Capture the cell that displays the provided text and extract its (X, Y) central coordinate. 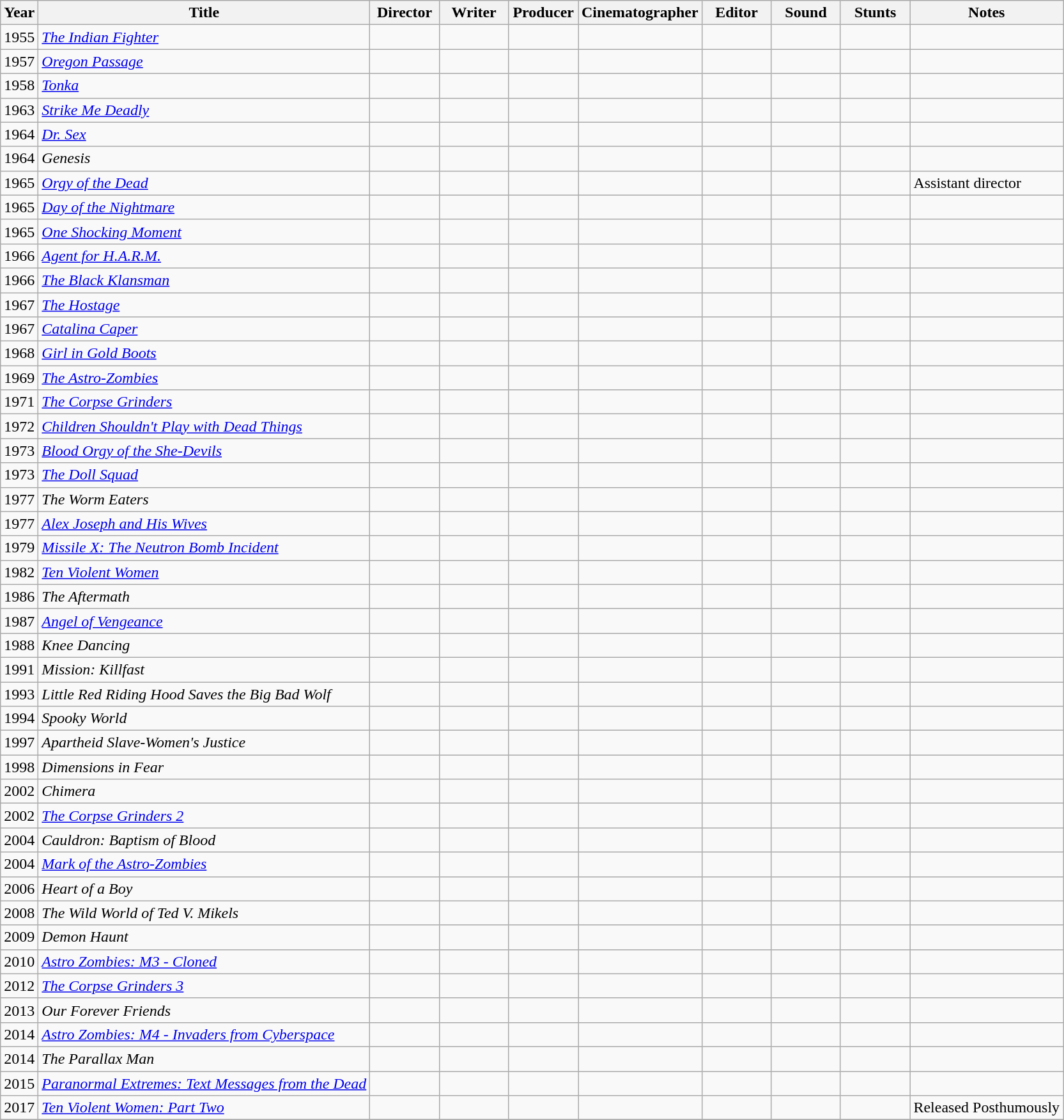
2009 (19, 937)
2012 (19, 986)
The Corpse Grinders 2 (204, 816)
Astro Zombies: M4 - Invaders from Cyberspace (204, 1034)
Missile X: The Neutron Bomb Incident (204, 548)
1982 (19, 572)
2006 (19, 889)
Our Forever Friends (204, 1010)
Agent for H.A.R.M. (204, 256)
Genesis (204, 159)
2008 (19, 913)
Strike Me Deadly (204, 110)
The Hostage (204, 305)
The Corpse Grinders 3 (204, 986)
Title (204, 13)
1987 (19, 621)
Knee Dancing (204, 645)
1993 (19, 694)
Orgy of the Dead (204, 183)
Sound (806, 13)
1994 (19, 719)
Notes (987, 13)
1968 (19, 354)
Ten Violent Women (204, 572)
1979 (19, 548)
Oregon Passage (204, 61)
1963 (19, 110)
1998 (19, 767)
Dimensions in Fear (204, 767)
Tonka (204, 86)
1991 (19, 669)
Apartheid Slave-Women's Justice (204, 743)
1971 (19, 402)
1969 (19, 378)
The Parallax Man (204, 1059)
Cauldron: Baptism of Blood (204, 840)
Stunts (875, 13)
Assistant director (987, 183)
The Doll Squad (204, 475)
1988 (19, 645)
The Worm Eaters (204, 499)
2017 (19, 1108)
1986 (19, 596)
Mark of the Astro-Zombies (204, 864)
Catalina Caper (204, 329)
Little Red Riding Hood Saves the Big Bad Wolf (204, 694)
Cinematographer (640, 13)
1972 (19, 426)
Day of the Nightmare (204, 207)
Blood Orgy of the She-Devils (204, 451)
2015 (19, 1084)
Dr. Sex (204, 134)
2013 (19, 1010)
1957 (19, 61)
Mission: Killfast (204, 669)
The Aftermath (204, 596)
1958 (19, 86)
Angel of Vengeance (204, 621)
Paranormal Extremes: Text Messages from the Dead (204, 1084)
Girl in Gold Boots (204, 354)
Children Shouldn't Play with Dead Things (204, 426)
The Corpse Grinders (204, 402)
Astro Zombies: M3 - Cloned (204, 961)
The Indian Fighter (204, 37)
One Shocking Moment (204, 231)
Editor (736, 13)
Director (405, 13)
Spooky World (204, 719)
2010 (19, 961)
1997 (19, 743)
Ten Violent Women: Part Two (204, 1108)
Alex Joseph and His Wives (204, 524)
Heart of a Boy (204, 889)
Chimera (204, 791)
Released Posthumously (987, 1108)
1955 (19, 37)
The Astro-Zombies (204, 378)
Year (19, 13)
Writer (474, 13)
The Black Klansman (204, 280)
Producer (543, 13)
Demon Haunt (204, 937)
The Wild World of Ted V. Mikels (204, 913)
